Locate the cell with the specified text and output its [X, Y] center coordinate. 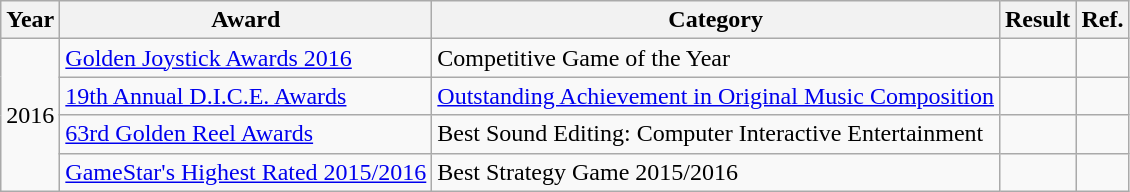
Ref. [1102, 20]
Competitive Game of the Year [716, 58]
Year [30, 20]
19th Annual D.I.C.E. Awards [246, 96]
Result [1037, 20]
Golden Joystick Awards 2016 [246, 58]
Outstanding Achievement in Original Music Composition [716, 96]
Best Strategy Game 2015/2016 [716, 172]
Award [246, 20]
63rd Golden Reel Awards [246, 134]
Category [716, 20]
2016 [30, 115]
Best Sound Editing: Computer Interactive Entertainment [716, 134]
GameStar's Highest Rated 2015/2016 [246, 172]
